Determine the [x, y] coordinate at the center of the cell enclosing the given text.  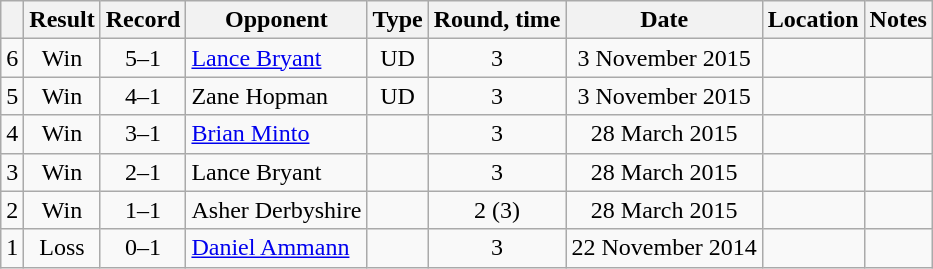
4–1 [143, 96]
2–1 [143, 172]
Type [398, 20]
0–1 [143, 248]
Notes [898, 20]
Record [143, 20]
Zane Hopman [276, 96]
Round, time [497, 20]
2 (3) [497, 210]
22 November 2014 [664, 248]
Opponent [276, 20]
Daniel Ammann [276, 248]
1–1 [143, 210]
Loss [62, 248]
Date [664, 20]
6 [12, 58]
1 [12, 248]
2 [12, 210]
3–1 [143, 134]
4 [12, 134]
5 [12, 96]
5–1 [143, 58]
Asher Derbyshire [276, 210]
Brian Minto [276, 134]
Result [62, 20]
Location [813, 20]
